Output the [x, y] coordinate of the center of the cell containing the given text.  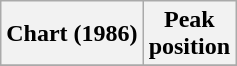
Peakposition [189, 34]
Chart (1986) [72, 34]
